For the text-containing cell, return its midpoint in [x, y] coordinate format. 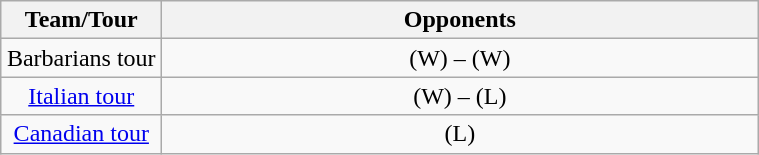
Canadian tour [82, 134]
(W) – (L) [460, 96]
Italian tour [82, 96]
Team/Tour [82, 20]
Opponents [460, 20]
Barbarians tour [82, 58]
(W) – (W) [460, 58]
(L) [460, 134]
